Return the [X, Y] coordinate for the center point of the cell that contains the specified text.  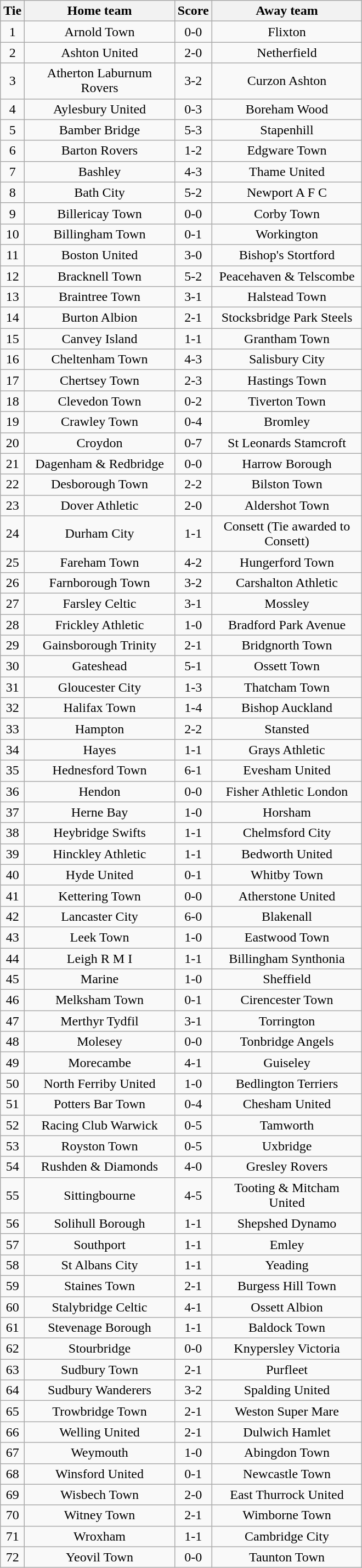
0-2 [193, 401]
4-5 [193, 1195]
Evesham United [287, 771]
Baldock Town [287, 1328]
Billingham Town [100, 234]
Halstead Town [287, 297]
7 [13, 172]
Newport A F C [287, 192]
Staines Town [100, 1286]
Southport [100, 1244]
Grantham Town [287, 339]
28 [13, 624]
29 [13, 646]
Knypersley Victoria [287, 1349]
25 [13, 562]
65 [13, 1411]
Weymouth [100, 1453]
36 [13, 791]
Away team [287, 11]
Cirencester Town [287, 1000]
Newcastle Town [287, 1474]
60 [13, 1307]
Braintree Town [100, 297]
30 [13, 666]
Merthyr Tydfil [100, 1021]
Dulwich Hamlet [287, 1432]
Canvey Island [100, 339]
Stapenhill [287, 130]
Weston Super Mare [287, 1411]
Peacehaven & Telscombe [287, 276]
Dagenham & Redbridge [100, 464]
59 [13, 1286]
Blakenall [287, 916]
0-7 [193, 443]
Marine [100, 979]
4 [13, 109]
Chesham United [287, 1104]
Bath City [100, 192]
2-3 [193, 380]
Thatcham Town [287, 687]
14 [13, 318]
Thame United [287, 172]
46 [13, 1000]
Burton Albion [100, 318]
Ossett Town [287, 666]
Flixton [287, 32]
Racing Club Warwick [100, 1125]
Frickley Athletic [100, 624]
Gresley Rovers [287, 1167]
11 [13, 255]
Hampton [100, 729]
23 [13, 505]
Tamworth [287, 1125]
56 [13, 1223]
Sittingbourne [100, 1195]
Farnborough Town [100, 583]
16 [13, 360]
Salisbury City [287, 360]
Cambridge City [287, 1536]
Workington [287, 234]
Solihull Borough [100, 1223]
18 [13, 401]
71 [13, 1536]
Fisher Athletic London [287, 791]
Halifax Town [100, 708]
North Ferriby United [100, 1084]
Stourbridge [100, 1349]
48 [13, 1042]
Welling United [100, 1432]
31 [13, 687]
50 [13, 1084]
Arnold Town [100, 32]
Chelmsford City [287, 833]
6-0 [193, 916]
Leek Town [100, 937]
Wroxham [100, 1536]
47 [13, 1021]
54 [13, 1167]
Sudbury Wanderers [100, 1390]
35 [13, 771]
20 [13, 443]
Uxbridge [287, 1146]
61 [13, 1328]
Durham City [100, 534]
Wimborne Town [287, 1515]
Gainsborough Trinity [100, 646]
Trowbridge Town [100, 1411]
Stansted [287, 729]
66 [13, 1432]
Boston United [100, 255]
5 [13, 130]
51 [13, 1104]
Gloucester City [100, 687]
Mossley [287, 603]
St Leonards Stamcroft [287, 443]
24 [13, 534]
Witney Town [100, 1515]
Morecambe [100, 1063]
72 [13, 1557]
17 [13, 380]
Farsley Celtic [100, 603]
3-0 [193, 255]
Lancaster City [100, 916]
5-1 [193, 666]
67 [13, 1453]
1-2 [193, 151]
Purfleet [287, 1370]
Potters Bar Town [100, 1104]
Guiseley [287, 1063]
Torrington [287, 1021]
Curzon Ashton [287, 81]
Harrow Borough [287, 464]
1 [13, 32]
6-1 [193, 771]
Emley [287, 1244]
58 [13, 1265]
33 [13, 729]
Bashley [100, 172]
0-3 [193, 109]
Sudbury Town [100, 1370]
Billericay Town [100, 213]
42 [13, 916]
Stevenage Borough [100, 1328]
Melksham Town [100, 1000]
Tiverton Town [287, 401]
Hinckley Athletic [100, 854]
Home team [100, 11]
Bedlington Terriers [287, 1084]
Tooting & Mitcham United [287, 1195]
64 [13, 1390]
Chertsey Town [100, 380]
55 [13, 1195]
Score [193, 11]
Eastwood Town [287, 937]
Bracknell Town [100, 276]
Bishop's Stortford [287, 255]
Atherton Laburnum Rovers [100, 81]
Yeading [287, 1265]
Bamber Bridge [100, 130]
Fareham Town [100, 562]
13 [13, 297]
4-0 [193, 1167]
40 [13, 875]
2 [13, 53]
Cheltenham Town [100, 360]
1-4 [193, 708]
Yeovil Town [100, 1557]
49 [13, 1063]
12 [13, 276]
63 [13, 1370]
38 [13, 833]
Leigh R M I [100, 959]
4-2 [193, 562]
Royston Town [100, 1146]
Winsford United [100, 1474]
37 [13, 812]
68 [13, 1474]
69 [13, 1495]
Netherfield [287, 53]
Bromley [287, 422]
52 [13, 1125]
32 [13, 708]
45 [13, 979]
Bridgnorth Town [287, 646]
Herne Bay [100, 812]
Edgware Town [287, 151]
41 [13, 896]
Consett (Tie awarded to Consett) [287, 534]
Carshalton Athletic [287, 583]
Hednesford Town [100, 771]
Croydon [100, 443]
Stalybridge Celtic [100, 1307]
Bilston Town [287, 484]
Kettering Town [100, 896]
Boreham Wood [287, 109]
East Thurrock United [287, 1495]
Wisbech Town [100, 1495]
Tie [13, 11]
Stocksbridge Park Steels [287, 318]
15 [13, 339]
Rushden & Diamonds [100, 1167]
Whitby Town [287, 875]
Aylesbury United [100, 109]
Clevedon Town [100, 401]
Abingdon Town [287, 1453]
Shepshed Dynamo [287, 1223]
21 [13, 464]
Taunton Town [287, 1557]
Burgess Hill Town [287, 1286]
22 [13, 484]
Bishop Auckland [287, 708]
Molesey [100, 1042]
Horsham [287, 812]
Atherstone United [287, 896]
70 [13, 1515]
57 [13, 1244]
Bedworth United [287, 854]
Tonbridge Angels [287, 1042]
Crawley Town [100, 422]
St Albans City [100, 1265]
Billingham Synthonia [287, 959]
53 [13, 1146]
39 [13, 854]
43 [13, 937]
Ashton United [100, 53]
8 [13, 192]
Hyde United [100, 875]
Bradford Park Avenue [287, 624]
Spalding United [287, 1390]
Barton Rovers [100, 151]
Sheffield [287, 979]
1-3 [193, 687]
Hendon [100, 791]
Gateshead [100, 666]
Desborough Town [100, 484]
Heybridge Swifts [100, 833]
27 [13, 603]
6 [13, 151]
10 [13, 234]
5-3 [193, 130]
62 [13, 1349]
Dover Athletic [100, 505]
9 [13, 213]
Hayes [100, 750]
Corby Town [287, 213]
34 [13, 750]
Ossett Albion [287, 1307]
Hastings Town [287, 380]
Aldershot Town [287, 505]
Grays Athletic [287, 750]
Hungerford Town [287, 562]
26 [13, 583]
19 [13, 422]
44 [13, 959]
3 [13, 81]
